Provide the [x, y] coordinate of the cell's center where the given text is located.  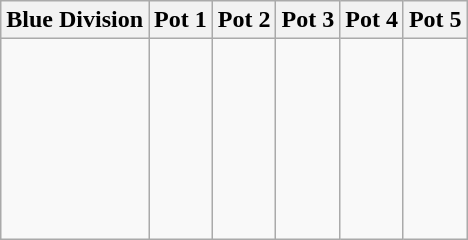
Pot 1 [181, 20]
Pot 2 [244, 20]
Pot 4 [372, 20]
Pot 5 [435, 20]
Pot 3 [308, 20]
Blue Division [75, 20]
